Search for the cell housing the specified text and yield its [X, Y] center coordinate. 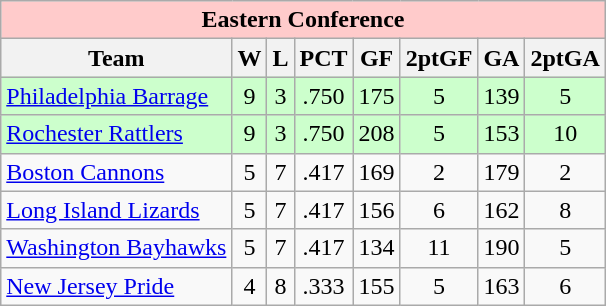
190 [502, 248]
208 [376, 134]
Philadelphia Barrage [116, 96]
Boston Cannons [116, 172]
New Jersey Pride [116, 286]
11 [439, 248]
163 [502, 286]
Eastern Conference [304, 20]
Long Island Lizards [116, 210]
156 [376, 210]
W [250, 58]
2ptGF [439, 58]
2ptGA [565, 58]
179 [502, 172]
155 [376, 286]
169 [376, 172]
GF [376, 58]
4 [250, 286]
L [280, 58]
Team [116, 58]
Rochester Rattlers [116, 134]
Washington Bayhawks [116, 248]
153 [502, 134]
PCT [324, 58]
.333 [324, 286]
162 [502, 210]
10 [565, 134]
175 [376, 96]
GA [502, 58]
139 [502, 96]
134 [376, 248]
